Find where the given text appears and provide that cell's center as (x, y) coordinate. 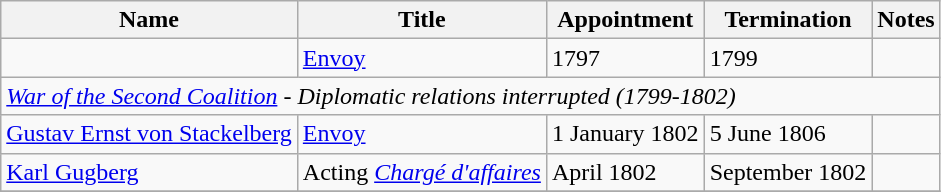
Notes (906, 20)
September 1802 (788, 172)
Name (150, 20)
1799 (788, 58)
Termination (788, 20)
1 January 1802 (625, 134)
Appointment (625, 20)
5 June 1806 (788, 134)
Title (422, 20)
War of the Second Coalition - Diplomatic relations interrupted (1799-1802) (471, 96)
Gustav Ernst von Stackelberg (150, 134)
April 1802 (625, 172)
1797 (625, 58)
Acting Chargé d'affaires (422, 172)
Karl Gugberg (150, 172)
